Search for the cell housing the specified text and yield its (x, y) center coordinate. 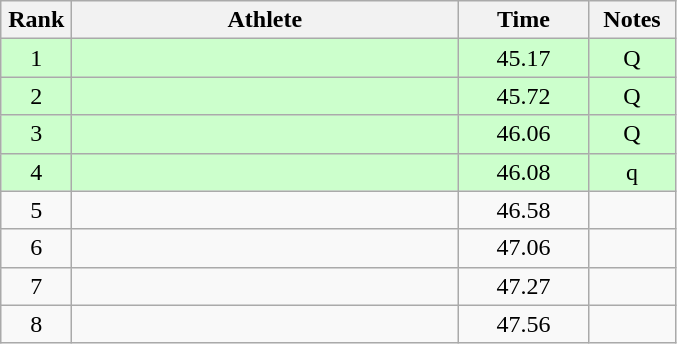
47.06 (524, 248)
8 (36, 324)
5 (36, 210)
q (632, 172)
7 (36, 286)
1 (36, 58)
4 (36, 172)
Notes (632, 20)
46.08 (524, 172)
Time (524, 20)
2 (36, 96)
47.56 (524, 324)
47.27 (524, 286)
Rank (36, 20)
46.06 (524, 134)
46.58 (524, 210)
45.17 (524, 58)
3 (36, 134)
Athlete (265, 20)
6 (36, 248)
45.72 (524, 96)
